Provide the [x, y] coordinate of the cell's center where the given text is located.  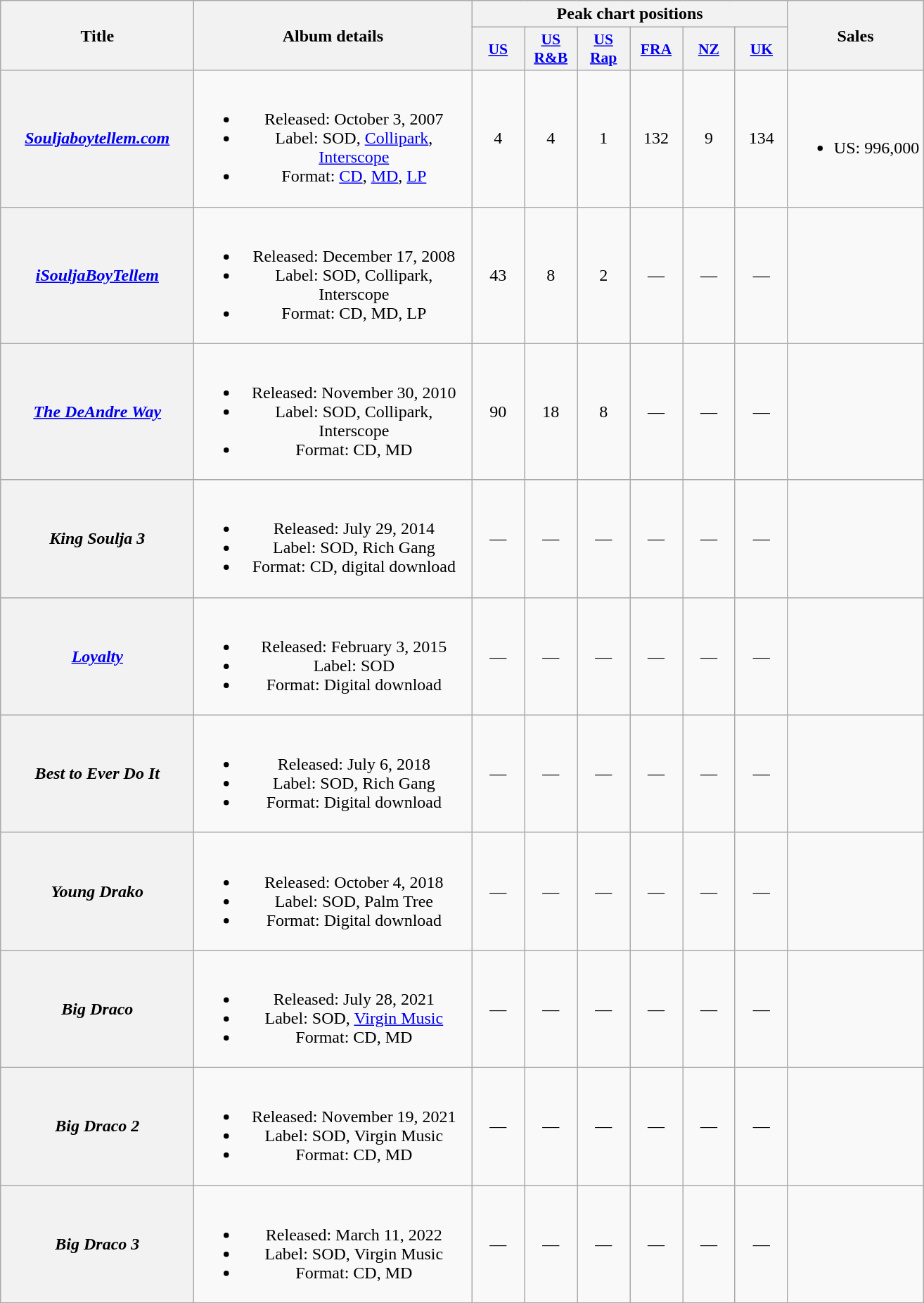
iSouljaBoyTellem [97, 275]
9 [709, 139]
US: 996,000 [855, 139]
Released: July 29, 2014Label: SOD, Rich GangFormat: CD, digital download [333, 539]
Big Draco [97, 1009]
Album details [333, 35]
43 [498, 275]
UK [761, 49]
Young Drako [97, 891]
FRA [657, 49]
Sales [855, 35]
Big Draco 3 [97, 1244]
US R&B [551, 49]
2 [603, 275]
Released: July 28, 2021Label: SOD, Virgin MusicFormat: CD, MD [333, 1009]
Released: November 30, 2010Label: SOD, Collipark, InterscopeFormat: CD, MD [333, 412]
Title [97, 35]
Released: December 17, 2008Label: SOD, Collipark, InterscopeFormat: CD, MD, LP [333, 275]
134 [761, 139]
Released: February 3, 2015Label: SODFormat: Digital download [333, 656]
Released: October 3, 2007Label: SOD, Collipark, InterscopeFormat: CD, MD, LP [333, 139]
The DeAndre Way [97, 412]
Released: October 4, 2018Label: SOD, Palm TreeFormat: Digital download [333, 891]
1 [603, 139]
US [498, 49]
Released: July 6, 2018Label: SOD, Rich GangFormat: Digital download [333, 774]
Released: November 19, 2021Label: SOD, Virgin MusicFormat: CD, MD [333, 1126]
132 [657, 139]
King Soulja 3 [97, 539]
Loyalty [97, 656]
90 [498, 412]
18 [551, 412]
US Rap [603, 49]
Best to Ever Do It [97, 774]
Big Draco 2 [97, 1126]
Released: March 11, 2022Label: SOD, Virgin MusicFormat: CD, MD [333, 1244]
NZ [709, 49]
Peak chart positions [630, 14]
Souljaboytellem.com [97, 139]
